Output the (X, Y) coordinate of the center of the cell containing the given text.  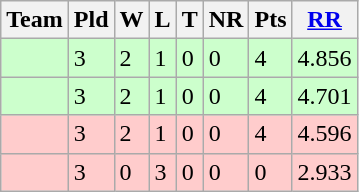
Pts (270, 20)
Pld (91, 20)
2.933 (324, 172)
4.701 (324, 96)
NR (226, 20)
T (190, 20)
Team (35, 20)
L (162, 20)
W (132, 20)
4.596 (324, 134)
4.856 (324, 58)
RR (324, 20)
